Return the [x, y] coordinate for the center point of the cell that contains the specified text.  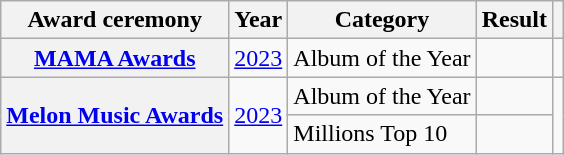
MAMA Awards [115, 58]
Melon Music Awards [115, 115]
Millions Top 10 [382, 134]
Year [258, 20]
Result [514, 20]
Category [382, 20]
Award ceremony [115, 20]
